For the text-containing cell, return its midpoint in (X, Y) coordinate format. 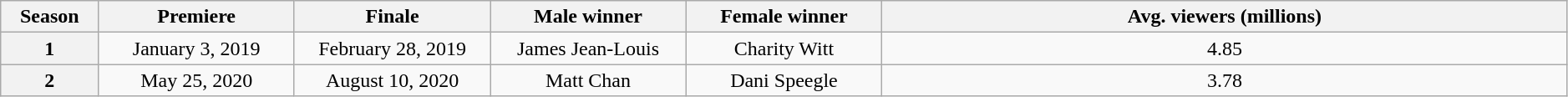
Avg. viewers (millions) (1225, 17)
Female winner (784, 17)
Finale (392, 17)
Dani Speegle (784, 80)
2 (50, 80)
1 (50, 48)
Premiere (196, 17)
Season (50, 17)
August 10, 2020 (392, 80)
May 25, 2020 (196, 80)
Male winner (588, 17)
February 28, 2019 (392, 48)
James Jean-Louis (588, 48)
Matt Chan (588, 80)
January 3, 2019 (196, 48)
4.85 (1225, 48)
3.78 (1225, 80)
Charity Witt (784, 48)
